Extract the (x, y) coordinate from the center of the cell holding the provided text.  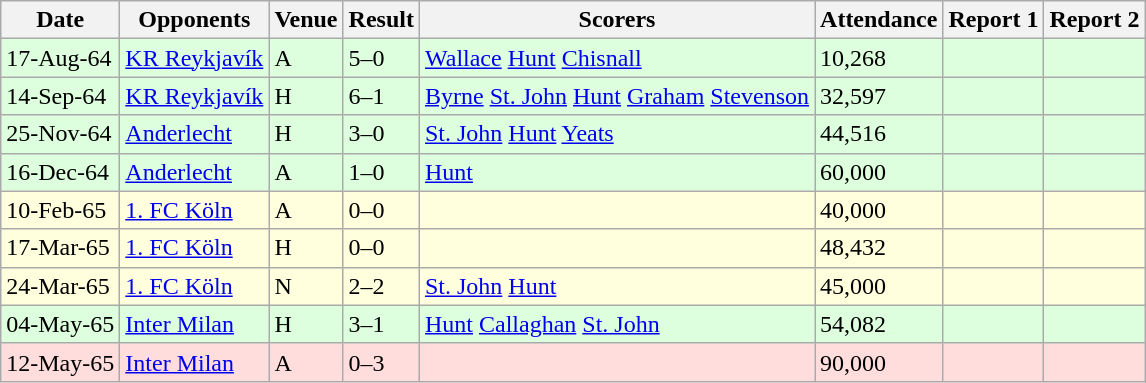
Hunt Callaghan St. John (616, 324)
Result (381, 20)
44,516 (879, 134)
Venue (306, 20)
Date (60, 20)
10-Feb-65 (60, 210)
3–0 (381, 134)
45,000 (879, 286)
24-Mar-65 (60, 286)
Scorers (616, 20)
17-Aug-64 (60, 58)
17-Mar-65 (60, 248)
12-May-65 (60, 362)
Report 2 (1094, 20)
Attendance (879, 20)
Opponents (194, 20)
Hunt (616, 172)
Wallace Hunt Chisnall (616, 58)
40,000 (879, 210)
6–1 (381, 96)
Report 1 (994, 20)
25-Nov-64 (60, 134)
14-Sep-64 (60, 96)
90,000 (879, 362)
5–0 (381, 58)
16-Dec-64 (60, 172)
2–2 (381, 286)
60,000 (879, 172)
St. John Hunt Yeats (616, 134)
St. John Hunt (616, 286)
Byrne St. John Hunt Graham Stevenson (616, 96)
3–1 (381, 324)
N (306, 286)
32,597 (879, 96)
10,268 (879, 58)
54,082 (879, 324)
0–3 (381, 362)
48,432 (879, 248)
1–0 (381, 172)
04-May-65 (60, 324)
